For the text-containing cell, return its midpoint in (X, Y) coordinate format. 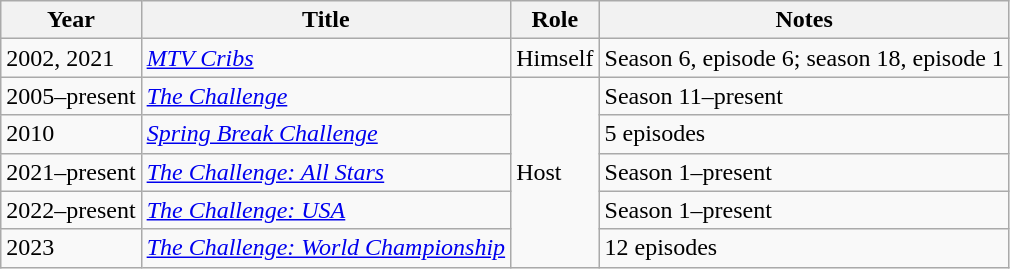
2010 (71, 134)
Himself (555, 58)
The Challenge (326, 96)
Season 6, episode 6; season 18, episode 1 (804, 58)
2023 (71, 248)
Host (555, 172)
Year (71, 20)
12 episodes (804, 248)
The Challenge: USA (326, 210)
2002, 2021 (71, 58)
MTV Cribs (326, 58)
Title (326, 20)
The Challenge: World Championship (326, 248)
2022–present (71, 210)
The Challenge: All Stars (326, 172)
Spring Break Challenge (326, 134)
Notes (804, 20)
Season 11–present (804, 96)
Role (555, 20)
5 episodes (804, 134)
2005–present (71, 96)
2021–present (71, 172)
